Locate the cell with the specified text and output its (X, Y) center coordinate. 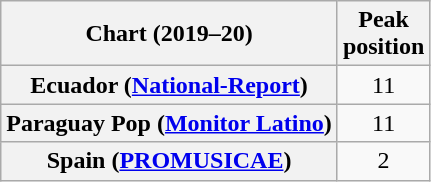
Peakposition (383, 34)
Paraguay Pop (Monitor Latino) (170, 123)
Chart (2019–20) (170, 34)
Spain (PROMUSICAE) (170, 161)
2 (383, 161)
Ecuador (National-Report) (170, 85)
